From the cell containing the given text, extract its center point as (X, Y) coordinate. 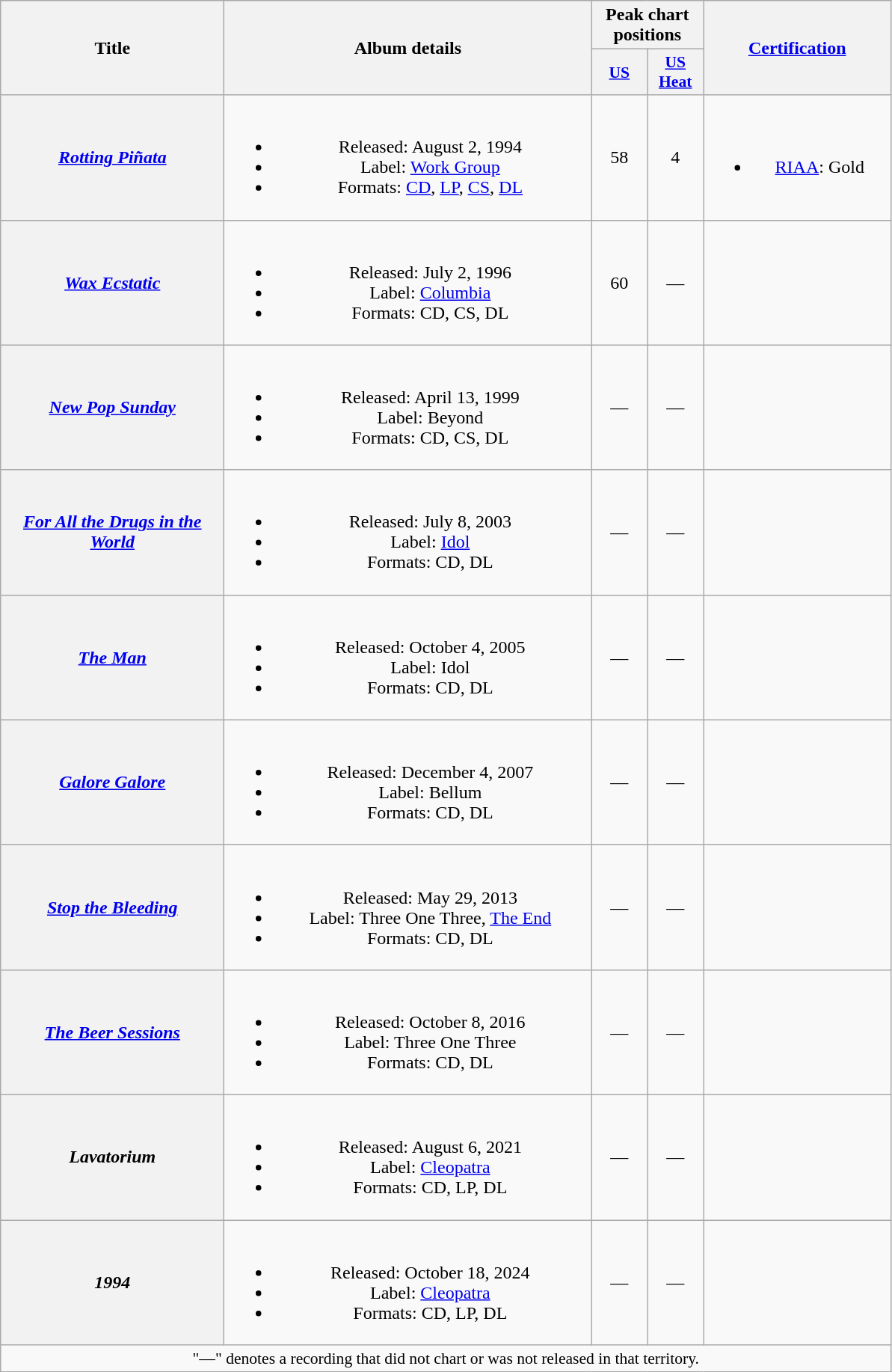
58 (619, 157)
For All the Drugs in the World (112, 533)
Released: July 8, 2003Label: IdolFormats: CD, DL (408, 533)
Released: August 2, 1994Label: Work GroupFormats: CD, LP, CS, DL (408, 157)
60 (619, 283)
1994 (112, 1282)
Title (112, 48)
Album details (408, 48)
Stop the Bleeding (112, 907)
Certification (797, 48)
Released: October 4, 2005Label: IdolFormats: CD, DL (408, 657)
Released: October 18, 2024Label: CleopatraFormats: CD, LP, DL (408, 1282)
Released: April 13, 1999Label: BeyondFormats: CD, CS, DL (408, 407)
Released: August 6, 2021Label: CleopatraFormats: CD, LP, DL (408, 1157)
US Heat (676, 72)
Released: July 2, 1996Label: ColumbiaFormats: CD, CS, DL (408, 283)
Lavatorium (112, 1157)
The Beer Sessions (112, 1032)
Released: December 4, 2007Label: BellumFormats: CD, DL (408, 783)
The Man (112, 657)
RIAA: Gold (797, 157)
Rotting Piñata (112, 157)
"—" denotes a recording that did not chart or was not released in that territory. (446, 1359)
US (619, 72)
Released: May 29, 2013Label: Three One Three, The EndFormats: CD, DL (408, 907)
Galore Galore (112, 783)
4 (676, 157)
Wax Ecstatic (112, 283)
Peak chart positions (648, 25)
New Pop Sunday (112, 407)
Released: October 8, 2016Label: Three One ThreeFormats: CD, DL (408, 1032)
